Scan for the cell matching the given text and deliver its [x, y] coordinate at center. 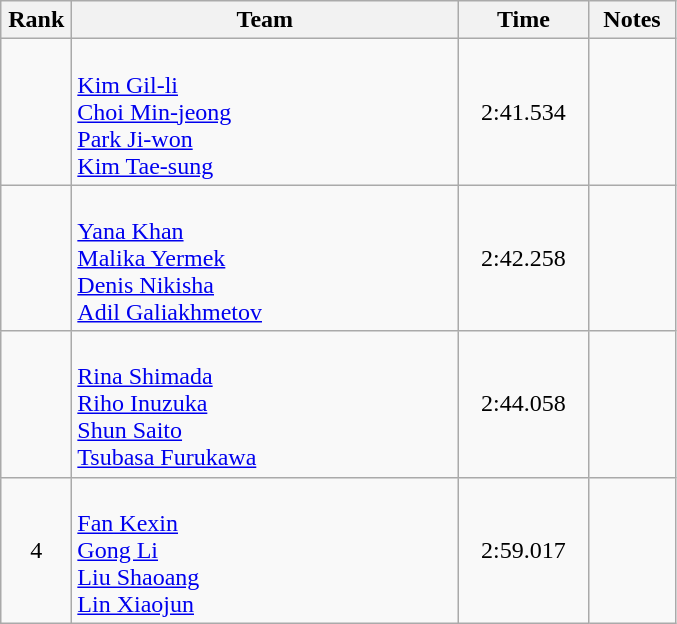
Yana KhanMalika YermekDenis NikishaAdil Galiakhmetov [265, 258]
2:41.534 [524, 112]
2:44.058 [524, 404]
Team [265, 20]
2:42.258 [524, 258]
Fan KexinGong LiLiu ShaoangLin Xiaojun [265, 550]
2:59.017 [524, 550]
Rina ShimadaRiho InuzukaShun SaitoTsubasa Furukawa [265, 404]
4 [36, 550]
Notes [632, 20]
Rank [36, 20]
Kim Gil-liChoi Min-jeongPark Ji-wonKim Tae-sung [265, 112]
Time [524, 20]
